Scan for the cell matching the given text and deliver its [X, Y] coordinate at center. 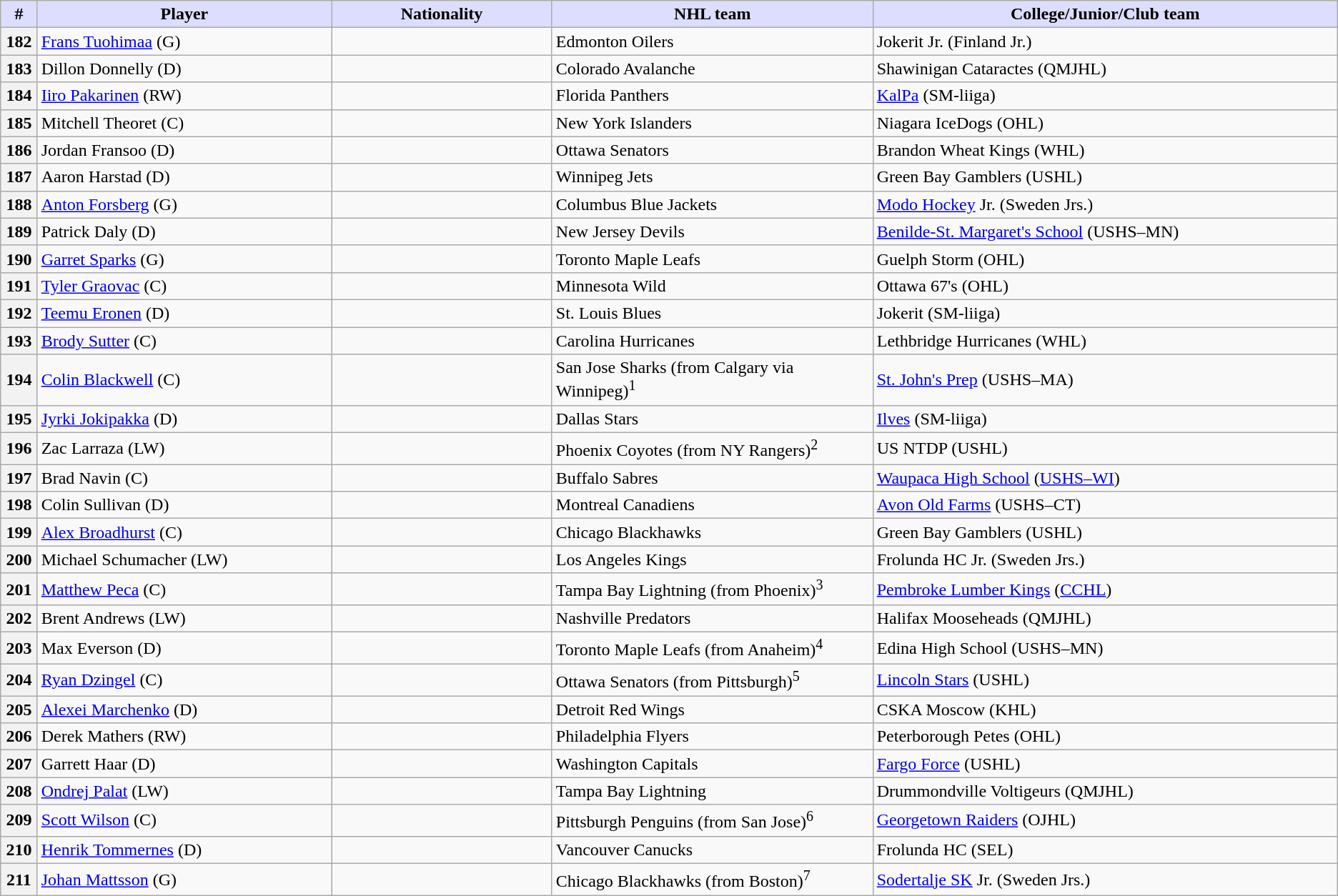
Anton Forsberg (G) [184, 204]
Winnipeg Jets [712, 177]
204 [19, 680]
Shawinigan Cataractes (QMJHL) [1105, 69]
193 [19, 341]
San Jose Sharks (from Calgary via Winnipeg)1 [712, 380]
202 [19, 619]
New Jersey Devils [712, 232]
# [19, 14]
Jyrki Jokipakka (D) [184, 419]
Chicago Blackhawks [712, 532]
Toronto Maple Leafs [712, 259]
Max Everson (D) [184, 649]
Waupaca High School (USHS–WI) [1105, 478]
Jokerit Jr. (Finland Jr.) [1105, 41]
Alexei Marchenko (D) [184, 710]
Jokerit (SM-liiga) [1105, 313]
Lincoln Stars (USHL) [1105, 680]
Nashville Predators [712, 619]
Columbus Blue Jackets [712, 204]
Patrick Daly (D) [184, 232]
Colin Blackwell (C) [184, 380]
Dillon Donnelly (D) [184, 69]
Minnesota Wild [712, 286]
Peterborough Petes (OHL) [1105, 737]
Ilves (SM-liiga) [1105, 419]
Scott Wilson (C) [184, 820]
Colin Sullivan (D) [184, 505]
Brody Sutter (C) [184, 341]
Drummondville Voltigeurs (QMJHL) [1105, 791]
Colorado Avalanche [712, 69]
Henrik Tommernes (D) [184, 850]
203 [19, 649]
St. Louis Blues [712, 313]
207 [19, 764]
St. John's Prep (USHS–MA) [1105, 380]
College/Junior/Club team [1105, 14]
205 [19, 710]
Aaron Harstad (D) [184, 177]
Derek Mathers (RW) [184, 737]
Nationality [442, 14]
Brad Navin (C) [184, 478]
Alex Broadhurst (C) [184, 532]
198 [19, 505]
Phoenix Coyotes (from NY Rangers)2 [712, 449]
Teemu Eronen (D) [184, 313]
Lethbridge Hurricanes (WHL) [1105, 341]
Guelph Storm (OHL) [1105, 259]
194 [19, 380]
184 [19, 96]
Johan Mattsson (G) [184, 880]
183 [19, 69]
197 [19, 478]
192 [19, 313]
201 [19, 589]
Dallas Stars [712, 419]
Pittsburgh Penguins (from San Jose)6 [712, 820]
208 [19, 791]
Sodertalje SK Jr. (Sweden Jrs.) [1105, 880]
206 [19, 737]
Garret Sparks (G) [184, 259]
Frolunda HC Jr. (Sweden Jrs.) [1105, 559]
Halifax Mooseheads (QMJHL) [1105, 619]
199 [19, 532]
210 [19, 850]
Montreal Canadiens [712, 505]
Player [184, 14]
Garrett Haar (D) [184, 764]
Tyler Graovac (C) [184, 286]
NHL team [712, 14]
Vancouver Canucks [712, 850]
Brandon Wheat Kings (WHL) [1105, 150]
Edina High School (USHS–MN) [1105, 649]
211 [19, 880]
209 [19, 820]
189 [19, 232]
Mitchell Theoret (C) [184, 123]
Pembroke Lumber Kings (CCHL) [1105, 589]
Iiro Pakarinen (RW) [184, 96]
Modo Hockey Jr. (Sweden Jrs.) [1105, 204]
186 [19, 150]
Ryan Dzingel (C) [184, 680]
Frolunda HC (SEL) [1105, 850]
Niagara IceDogs (OHL) [1105, 123]
Toronto Maple Leafs (from Anaheim)4 [712, 649]
Fargo Force (USHL) [1105, 764]
Detroit Red Wings [712, 710]
200 [19, 559]
Ondrej Palat (LW) [184, 791]
Jordan Fransoo (D) [184, 150]
Ottawa Senators (from Pittsburgh)5 [712, 680]
Carolina Hurricanes [712, 341]
Ottawa Senators [712, 150]
KalPa (SM-liiga) [1105, 96]
Los Angeles Kings [712, 559]
196 [19, 449]
Chicago Blackhawks (from Boston)7 [712, 880]
Ottawa 67's (OHL) [1105, 286]
New York Islanders [712, 123]
187 [19, 177]
Avon Old Farms (USHS–CT) [1105, 505]
190 [19, 259]
Florida Panthers [712, 96]
Matthew Peca (C) [184, 589]
Philadelphia Flyers [712, 737]
188 [19, 204]
Frans Tuohimaa (G) [184, 41]
182 [19, 41]
Brent Andrews (LW) [184, 619]
Tampa Bay Lightning (from Phoenix)3 [712, 589]
CSKA Moscow (KHL) [1105, 710]
Georgetown Raiders (OJHL) [1105, 820]
US NTDP (USHL) [1105, 449]
Edmonton Oilers [712, 41]
Washington Capitals [712, 764]
Tampa Bay Lightning [712, 791]
Benilde-St. Margaret's School (USHS–MN) [1105, 232]
191 [19, 286]
195 [19, 419]
185 [19, 123]
Buffalo Sabres [712, 478]
Zac Larraza (LW) [184, 449]
Michael Schumacher (LW) [184, 559]
